For the text-containing cell, return its midpoint in (X, Y) coordinate format. 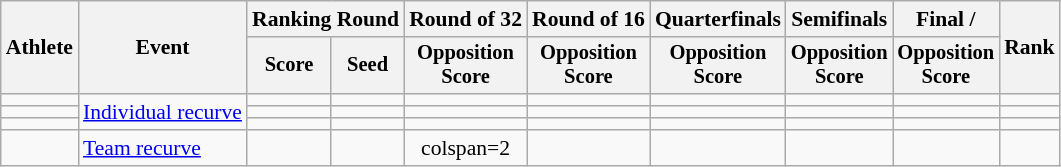
colspan=2 (466, 148)
Round of 32 (466, 19)
Round of 16 (588, 19)
Individual recurve (162, 112)
Ranking Round (326, 19)
Athlete (40, 48)
Semifinals (840, 19)
Quarterfinals (718, 19)
Rank (1030, 48)
Final / (946, 19)
Team recurve (162, 148)
Seed (368, 66)
Event (162, 48)
Score (289, 66)
